Output the [x, y] coordinate of the center of the cell containing the given text.  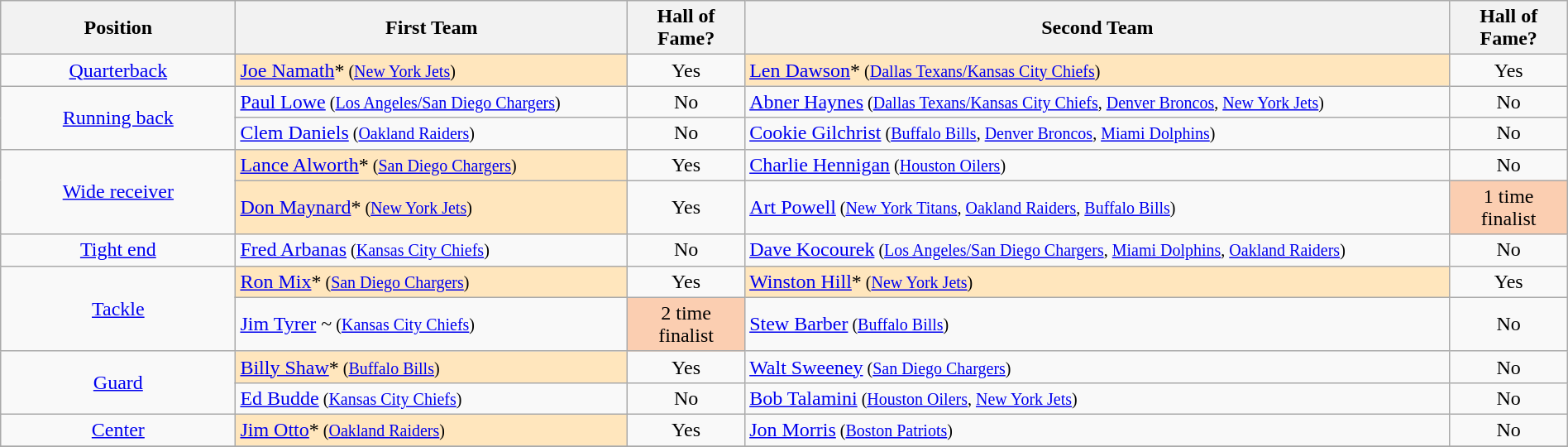
Jim Otto* (Oakland Raiders) [432, 430]
Don Maynard* (New York Jets) [432, 207]
Abner Haynes (Dallas Texans/Kansas City Chiefs, Denver Broncos, New York Jets) [1098, 102]
Winston Hill* (New York Jets) [1098, 281]
Walt Sweeney (San Diego Chargers) [1098, 367]
Running back [118, 118]
Paul Lowe (Los Angeles/San Diego Chargers) [432, 102]
Joe Namath* (New York Jets) [432, 70]
First Team [432, 28]
Ed Budde (Kansas City Chiefs) [432, 398]
2 time finalist [686, 324]
Center [118, 430]
Position [118, 28]
Art Powell (New York Titans, Oakland Raiders, Buffalo Bills) [1098, 207]
Cookie Gilchrist (Buffalo Bills, Denver Broncos, Miami Dolphins) [1098, 133]
Wide receiver [118, 192]
Tight end [118, 250]
Bob Talamini (Houston Oilers, New York Jets) [1098, 398]
Lance Alworth* (San Diego Chargers) [432, 165]
Jon Morris (Boston Patriots) [1098, 430]
Clem Daniels (Oakland Raiders) [432, 133]
Ron Mix* (San Diego Chargers) [432, 281]
Jim Tyrer ~ (Kansas City Chiefs) [432, 324]
Billy Shaw* (Buffalo Bills) [432, 367]
1 time finalist [1508, 207]
Charlie Hennigan (Houston Oilers) [1098, 165]
Second Team [1098, 28]
Quarterback [118, 70]
Len Dawson* (Dallas Texans/Kansas City Chiefs) [1098, 70]
Guard [118, 382]
Tackle [118, 308]
Stew Barber (Buffalo Bills) [1098, 324]
Dave Kocourek (Los Angeles/San Diego Chargers, Miami Dolphins, Oakland Raiders) [1098, 250]
Fred Arbanas (Kansas City Chiefs) [432, 250]
